Return [X, Y] of the center of cell containing provided text 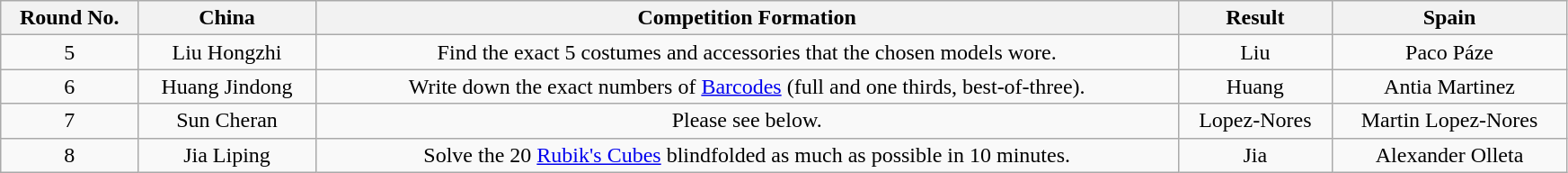
5 [70, 52]
Please see below. [747, 121]
China [226, 18]
Jia [1254, 155]
7 [70, 121]
Liu Hongzhi [226, 52]
Result [1254, 18]
Huang Jindong [226, 86]
Competition Formation [747, 18]
6 [70, 86]
Write down the exact numbers of Barcodes (full and one thirds, best-of-three). [747, 86]
Find the exact 5 costumes and accessories that the chosen models wore. [747, 52]
Liu [1254, 52]
8 [70, 155]
Solve the 20 Rubik's Cubes blindfolded as much as possible in 10 minutes. [747, 155]
Round No. [70, 18]
Huang [1254, 86]
Alexander Olleta [1450, 155]
Antia Martinez [1450, 86]
Lopez-Nores [1254, 121]
Sun Cheran [226, 121]
Paco Páze [1450, 52]
Jia Liping [226, 155]
Spain [1450, 18]
Martin Lopez-Nores [1450, 121]
